From the cell containing the given text, extract its center point as [x, y] coordinate. 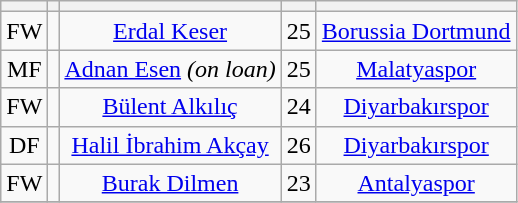
26 [298, 145]
24 [298, 107]
Borussia Dortmund [416, 31]
DF [24, 145]
Malatyaspor [416, 69]
MF [24, 69]
Erdal Keser [170, 31]
23 [298, 183]
Halil İbrahim Akçay [170, 145]
Burak Dilmen [170, 183]
Bülent Alkılıç [170, 107]
Antalyaspor [416, 183]
Adnan Esen (on loan) [170, 69]
